Provide the (x, y) coordinate of the cell's center where the given text is located.  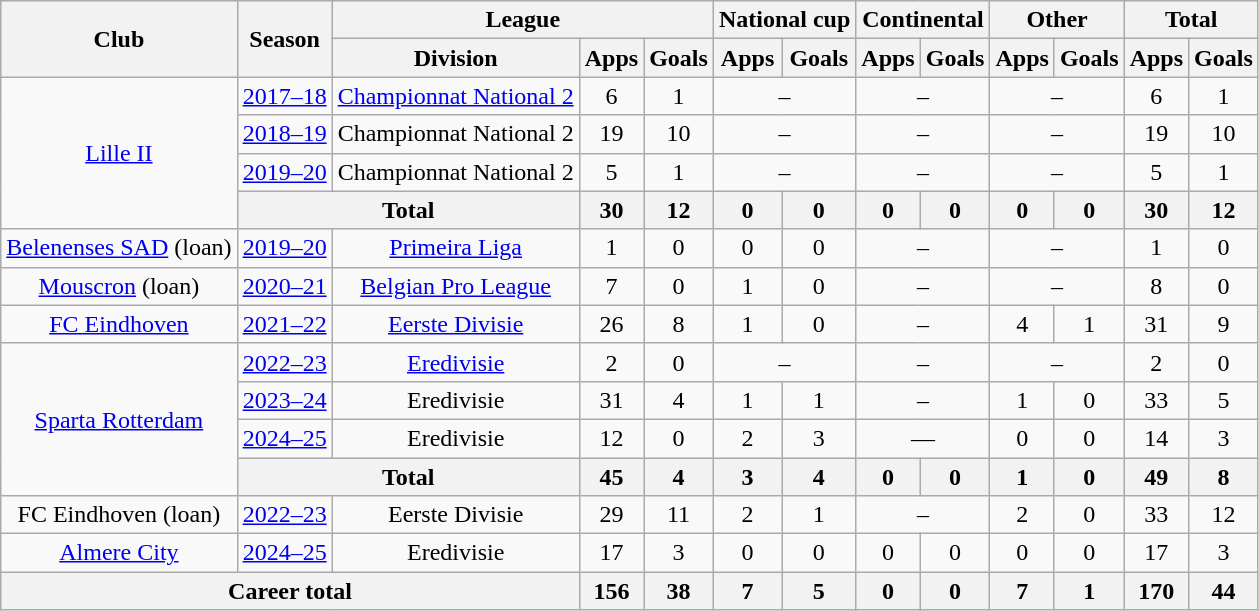
Season (284, 39)
156 (611, 591)
45 (611, 477)
170 (1156, 591)
Division (456, 58)
FC Eindhoven (119, 324)
Mouscron (loan) (119, 286)
National cup (784, 20)
Lille II (119, 153)
14 (1156, 438)
2020–21 (284, 286)
2023–24 (284, 400)
Career total (290, 591)
League (522, 20)
9 (1224, 324)
38 (679, 591)
Belenenses SAD (loan) (119, 248)
11 (679, 515)
2017–18 (284, 96)
Club (119, 39)
2021–22 (284, 324)
Continental (923, 20)
— (923, 438)
Primeira Liga (456, 248)
Belgian Pro League (456, 286)
Other (1057, 20)
49 (1156, 477)
29 (611, 515)
44 (1224, 591)
26 (611, 324)
2018–19 (284, 134)
Almere City (119, 553)
FC Eindhoven (loan) (119, 515)
Sparta Rotterdam (119, 419)
